Return the [x, y] coordinate for the center point of the cell that contains the specified text.  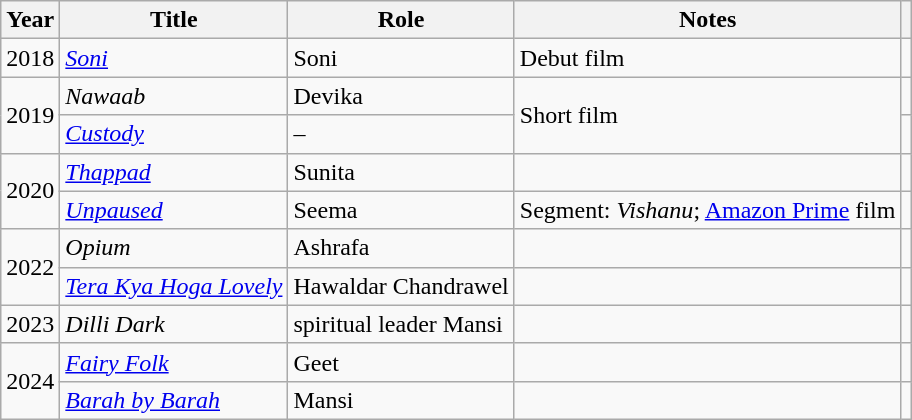
2019 [30, 115]
Title [174, 20]
Barah by Barah [174, 400]
Opium [174, 248]
2024 [30, 381]
Dilli Dark [174, 324]
Year [30, 20]
– [401, 134]
Fairy Folk [174, 362]
Debut film [708, 58]
Unpaused [174, 210]
Segment: Vishanu; Amazon Prime film [708, 210]
Short film [708, 115]
Hawaldar Chandrawel [401, 286]
Tera Kya Hoga Lovely [174, 286]
spiritual leader Mansi [401, 324]
2018 [30, 58]
Role [401, 20]
Ashrafa [401, 248]
Devika [401, 96]
2023 [30, 324]
Sunita [401, 172]
Nawaab [174, 96]
Geet [401, 362]
Mansi [401, 400]
2022 [30, 267]
Thappad [174, 172]
2020 [30, 191]
Seema [401, 210]
Notes [708, 20]
Custody [174, 134]
